Capture the cell that displays the provided text and extract its [X, Y] central coordinate. 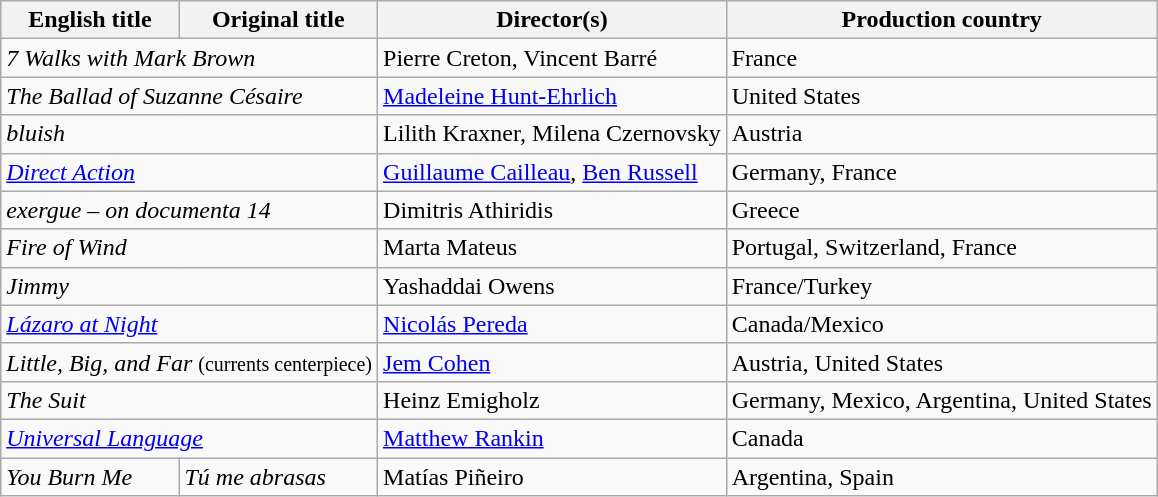
You Burn Me [90, 477]
Guillaume Cailleau, Ben Russell [552, 172]
Greece [942, 210]
Germany, France [942, 172]
Production country [942, 20]
Tú me abrasas [278, 477]
Jem Cohen [552, 362]
Pierre Creton, Vincent Barré [552, 58]
The Suit [190, 400]
Austria [942, 134]
Canada/Mexico [942, 324]
exergue – on documenta 14 [190, 210]
Portugal, Switzerland, France [942, 248]
France/Turkey [942, 286]
United States [942, 96]
Matías Piñeiro [552, 477]
Madeleine Hunt-Ehrlich [552, 96]
Dimitris Athiridis [552, 210]
Fire of Wind [190, 248]
Canada [942, 438]
France [942, 58]
7 Walks with Mark Brown [190, 58]
Original title [278, 20]
Lázaro at Night [190, 324]
The Ballad of Suzanne Césaire [190, 96]
Jimmy [190, 286]
Nicolás Pereda [552, 324]
Lilith Kraxner, Milena Czernovsky [552, 134]
Yashaddai Owens [552, 286]
Little, Big, and Far (currents centerpiece) [190, 362]
bluish [190, 134]
English title [90, 20]
Heinz Emigholz [552, 400]
Argentina, Spain [942, 477]
Universal Language [190, 438]
Matthew Rankin [552, 438]
Marta Mateus [552, 248]
Direct Action [190, 172]
Germany, Mexico, Argentina, United States [942, 400]
Director(s) [552, 20]
Austria, United States [942, 362]
